Extract the [x, y] coordinate from the center of the cell holding the provided text.  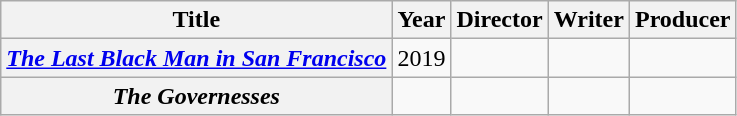
Title [196, 20]
The Last Black Man in San Francisco [196, 58]
2019 [422, 58]
Director [500, 20]
Year [422, 20]
Writer [588, 20]
The Governesses [196, 96]
Producer [682, 20]
